Extract the (X, Y) coordinate from the center of the cell holding the provided text.  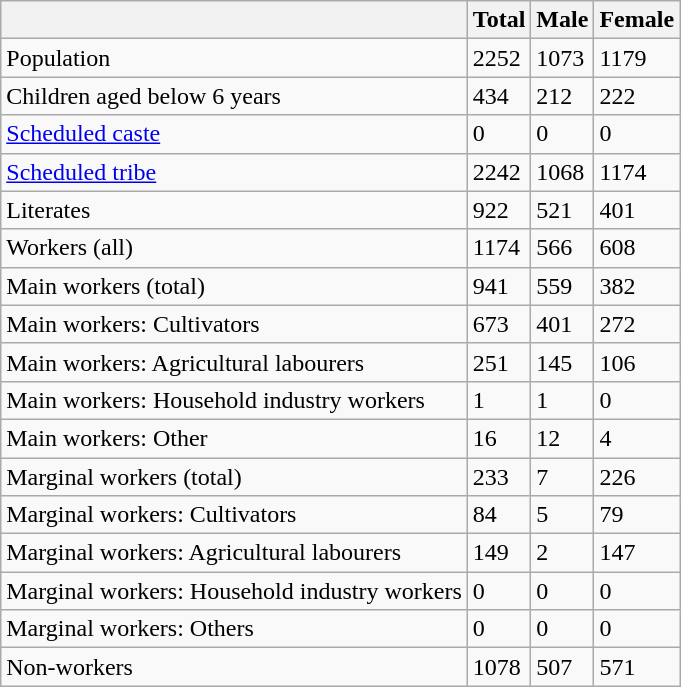
608 (637, 248)
5 (562, 515)
Main workers: Household industry workers (234, 400)
233 (499, 477)
673 (499, 324)
Female (637, 20)
566 (562, 248)
212 (562, 96)
507 (562, 667)
Scheduled caste (234, 134)
Workers (all) (234, 248)
Marginal workers (total) (234, 477)
Marginal workers: Cultivators (234, 515)
7 (562, 477)
79 (637, 515)
222 (637, 96)
382 (637, 286)
434 (499, 96)
Main workers: Cultivators (234, 324)
941 (499, 286)
106 (637, 362)
2252 (499, 58)
Main workers: Agricultural labourers (234, 362)
147 (637, 553)
Literates (234, 210)
571 (637, 667)
Marginal workers: Household industry workers (234, 591)
251 (499, 362)
559 (562, 286)
226 (637, 477)
16 (499, 438)
Marginal workers: Others (234, 629)
2 (562, 553)
1179 (637, 58)
272 (637, 324)
Marginal workers: Agricultural labourers (234, 553)
Population (234, 58)
Main workers: Other (234, 438)
149 (499, 553)
1068 (562, 172)
Children aged below 6 years (234, 96)
Male (562, 20)
145 (562, 362)
Main workers (total) (234, 286)
4 (637, 438)
84 (499, 515)
2242 (499, 172)
521 (562, 210)
Scheduled tribe (234, 172)
1073 (562, 58)
1078 (499, 667)
922 (499, 210)
Total (499, 20)
Non-workers (234, 667)
12 (562, 438)
